Pinpoint the cell where the given text exists, returning its (x, y) midpoint coordinate. 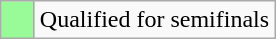
Qualified for semifinals (154, 20)
